Locate the cell with the specified text and output its (x, y) center coordinate. 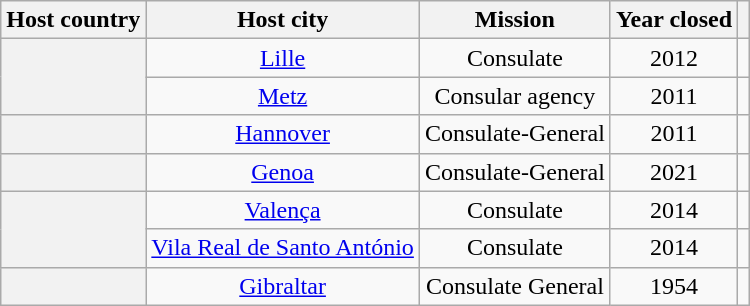
1954 (674, 286)
Genoa (283, 172)
Consular agency (514, 96)
Year closed (674, 20)
Lille (283, 58)
Hannover (283, 134)
2012 (674, 58)
Host country (74, 20)
Mission (514, 20)
Vila Real de Santo António (283, 248)
Gibraltar (283, 286)
2021 (674, 172)
Host city (283, 20)
Metz (283, 96)
Valença (283, 210)
Consulate General (514, 286)
